From the cell containing the given text, extract its center point as [X, Y] coordinate. 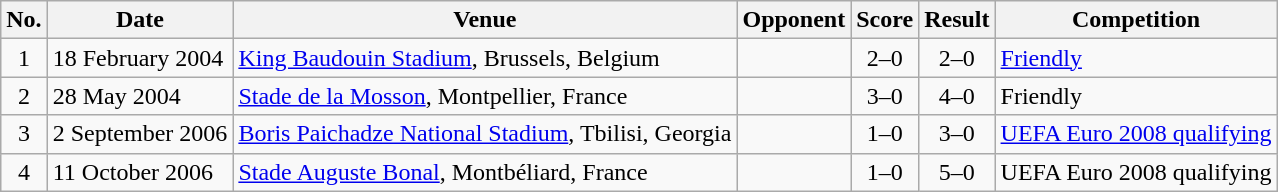
3 [24, 134]
4 [24, 172]
Stade Auguste Bonal, Montbéliard, France [485, 172]
28 May 2004 [140, 96]
1 [24, 58]
5–0 [957, 172]
No. [24, 20]
Result [957, 20]
4–0 [957, 96]
2 [24, 96]
King Baudouin Stadium, Brussels, Belgium [485, 58]
Score [885, 20]
11 October 2006 [140, 172]
Competition [1136, 20]
Stade de la Mosson, Montpellier, France [485, 96]
Opponent [794, 20]
Venue [485, 20]
18 February 2004 [140, 58]
Date [140, 20]
2 September 2006 [140, 134]
Boris Paichadze National Stadium, Tbilisi, Georgia [485, 134]
